Identify which cell holds the provided text, then report its (x, y) central coordinate. 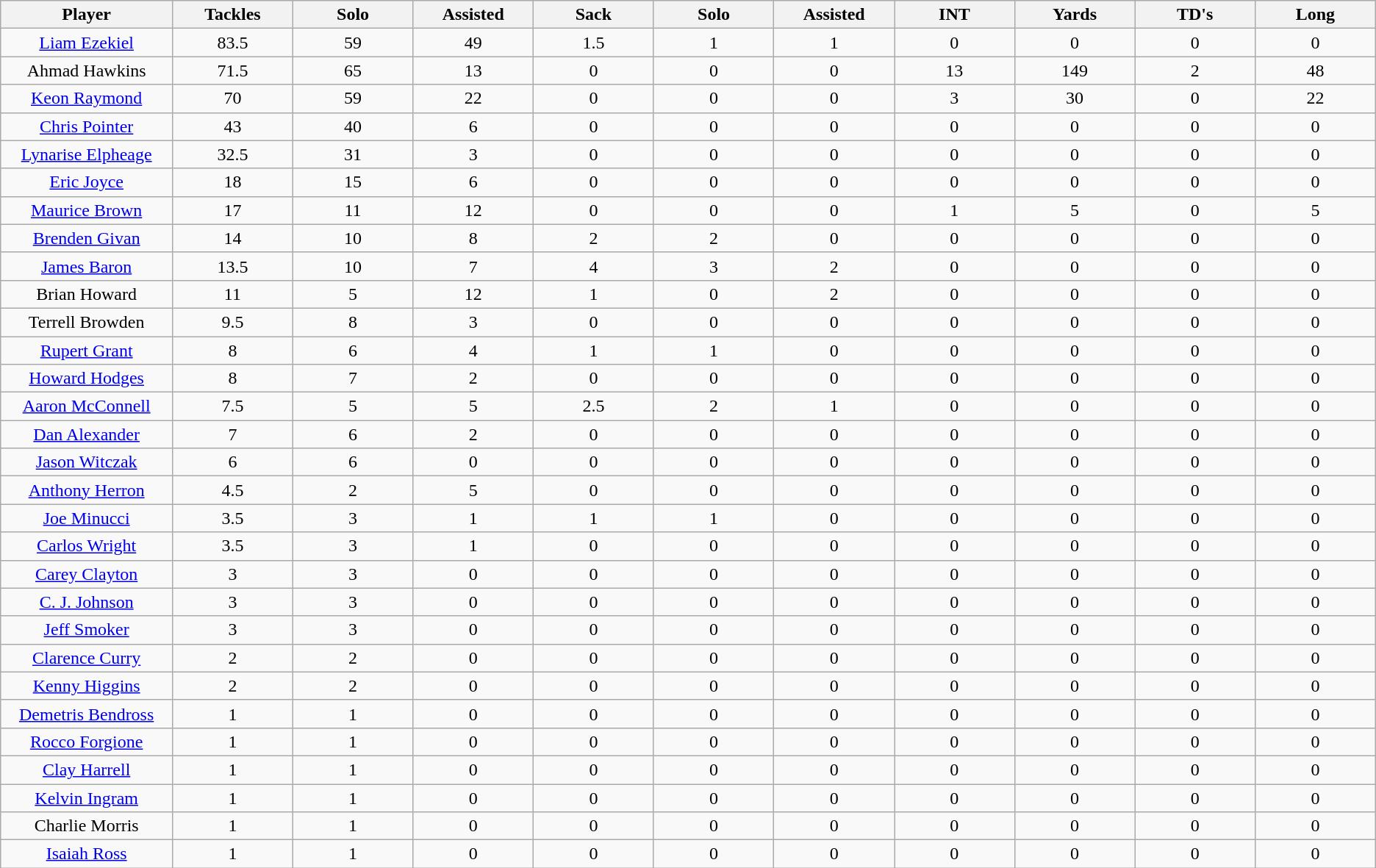
149 (1075, 71)
Charlie Morris (87, 826)
Carlos Wright (87, 546)
18 (233, 182)
83.5 (233, 43)
Clay Harrell (87, 770)
Clarence Curry (87, 658)
Rupert Grant (87, 351)
James Baron (87, 266)
7.5 (233, 406)
C. J. Johnson (87, 602)
2.5 (594, 406)
Brenden Givan (87, 238)
Kenny Higgins (87, 686)
Eric Joyce (87, 182)
31 (353, 154)
65 (353, 71)
Liam Ezekiel (87, 43)
Yards (1075, 15)
15 (353, 182)
71.5 (233, 71)
Demetris Bendross (87, 714)
Isaiah Ross (87, 854)
4.5 (233, 490)
Lynarise Elpheage (87, 154)
Carey Clayton (87, 574)
40 (353, 126)
INT (955, 15)
9.5 (233, 322)
Joe Minucci (87, 518)
13.5 (233, 266)
43 (233, 126)
30 (1075, 98)
Kelvin Ingram (87, 797)
Sack (594, 15)
Tackles (233, 15)
Howard Hodges (87, 379)
49 (473, 43)
Ahmad Hawkins (87, 71)
Player (87, 15)
Dan Alexander (87, 434)
Aaron McConnell (87, 406)
Rocco Forgione (87, 742)
1.5 (594, 43)
TD's (1195, 15)
32.5 (233, 154)
Terrell Browden (87, 322)
Long (1316, 15)
48 (1316, 71)
Chris Pointer (87, 126)
70 (233, 98)
Keon Raymond (87, 98)
Jason Witczak (87, 462)
Jeff Smoker (87, 630)
14 (233, 238)
Brian Howard (87, 294)
Maurice Brown (87, 210)
Anthony Herron (87, 490)
17 (233, 210)
